From the cell containing the given text, extract its center point as [x, y] coordinate. 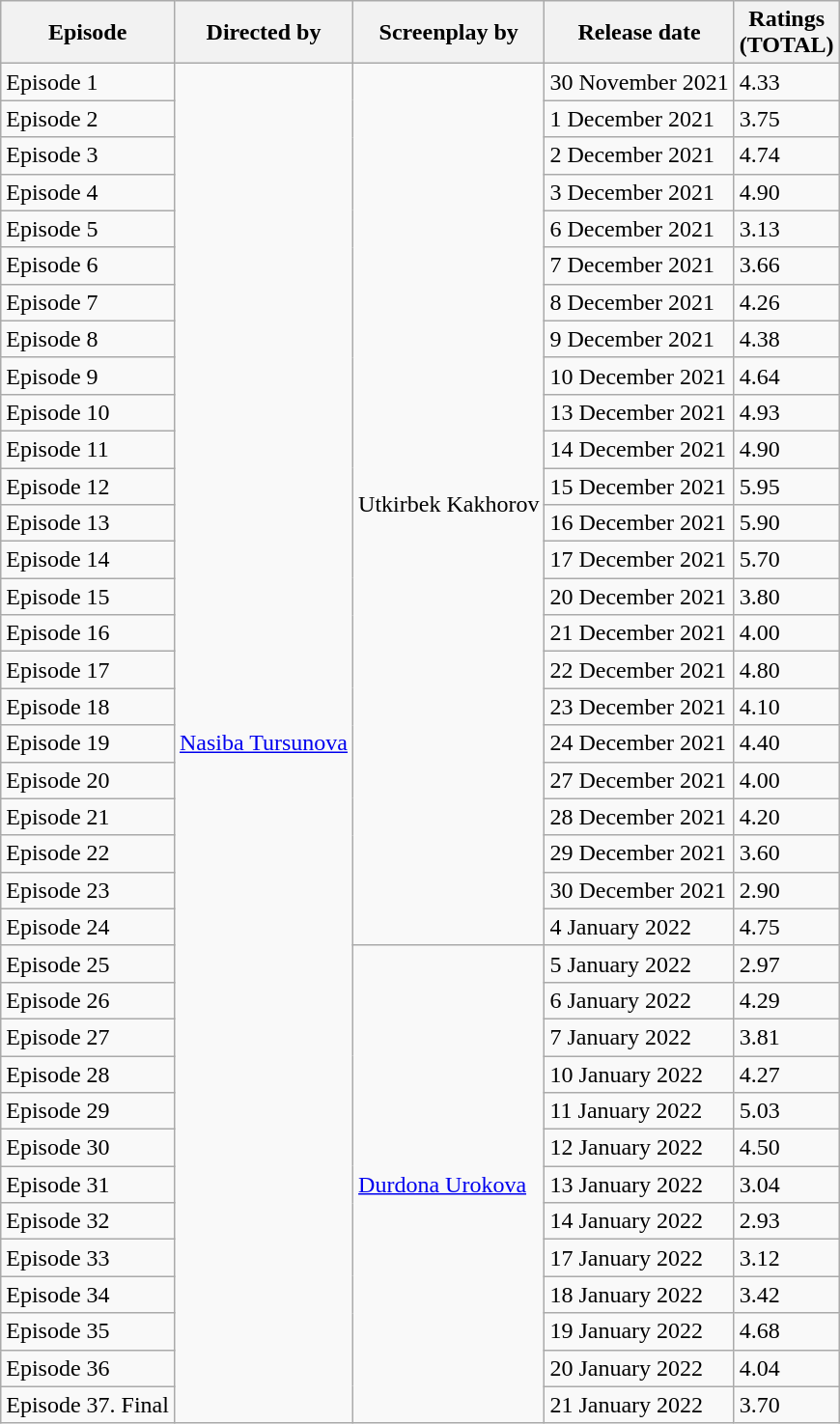
Episode 30 [88, 1148]
17 December 2021 [639, 560]
18 January 2022 [639, 1295]
4.10 [786, 707]
Episode 32 [88, 1221]
Episode 20 [88, 780]
9 December 2021 [639, 339]
7 January 2022 [639, 1037]
29 December 2021 [639, 853]
24 December 2021 [639, 743]
4.80 [786, 670]
3.66 [786, 265]
Episode 31 [88, 1185]
4.29 [786, 1000]
Episode 36 [88, 1368]
Episode 3 [88, 155]
Episode 24 [88, 927]
3 December 2021 [639, 192]
3.04 [786, 1185]
Episode 13 [88, 523]
Directed by [263, 33]
13 January 2022 [639, 1185]
Utkirbek Kakhorov [449, 505]
21 January 2022 [639, 1405]
2.97 [786, 963]
2.93 [786, 1221]
10 December 2021 [639, 376]
12 January 2022 [639, 1148]
3.75 [786, 119]
5.95 [786, 486]
8 December 2021 [639, 302]
3.60 [786, 853]
Episode 28 [88, 1075]
Episode 27 [88, 1037]
19 January 2022 [639, 1331]
16 December 2021 [639, 523]
4.38 [786, 339]
6 January 2022 [639, 1000]
4.20 [786, 817]
30 November 2021 [639, 82]
2 December 2021 [639, 155]
Nasiba Tursunova [263, 743]
Episode 9 [88, 376]
3.42 [786, 1295]
14 December 2021 [639, 449]
4.75 [786, 927]
Episode 22 [88, 853]
21 December 2021 [639, 633]
3.81 [786, 1037]
30 December 2021 [639, 890]
6 December 2021 [639, 229]
4.04 [786, 1368]
Episode 15 [88, 597]
22 December 2021 [639, 670]
Episode 1 [88, 82]
Episode 33 [88, 1258]
4.74 [786, 155]
Episode 18 [88, 707]
3.13 [786, 229]
Release date [639, 33]
5.90 [786, 523]
Episode 8 [88, 339]
Episode 12 [88, 486]
4.93 [786, 412]
Episode 17 [88, 670]
Episode 7 [88, 302]
3.70 [786, 1405]
Episode 29 [88, 1111]
Durdona Urokova [449, 1184]
Episode 19 [88, 743]
Ratings(TOTAL) [786, 33]
Episode 2 [88, 119]
15 December 2021 [639, 486]
1 December 2021 [639, 119]
4.40 [786, 743]
Episode 23 [88, 890]
11 January 2022 [639, 1111]
Episode 35 [88, 1331]
4.68 [786, 1331]
Episode 11 [88, 449]
20 January 2022 [639, 1368]
Episode 34 [88, 1295]
Episode 37. Final [88, 1405]
Episode 5 [88, 229]
Episode 25 [88, 963]
13 December 2021 [639, 412]
Episode 4 [88, 192]
2.90 [786, 890]
4.26 [786, 302]
3.80 [786, 597]
23 December 2021 [639, 707]
Episode 6 [88, 265]
Episode 10 [88, 412]
Episode 14 [88, 560]
10 January 2022 [639, 1075]
4.33 [786, 82]
28 December 2021 [639, 817]
Episode 16 [88, 633]
4.50 [786, 1148]
4.27 [786, 1075]
27 December 2021 [639, 780]
5.70 [786, 560]
20 December 2021 [639, 597]
Episode 21 [88, 817]
17 January 2022 [639, 1258]
5 January 2022 [639, 963]
4 January 2022 [639, 927]
Episode [88, 33]
Screenplay by [449, 33]
7 December 2021 [639, 265]
3.12 [786, 1258]
14 January 2022 [639, 1221]
4.64 [786, 376]
Episode 26 [88, 1000]
5.03 [786, 1111]
